Pinpoint the cell where the given text exists, returning its (X, Y) midpoint coordinate. 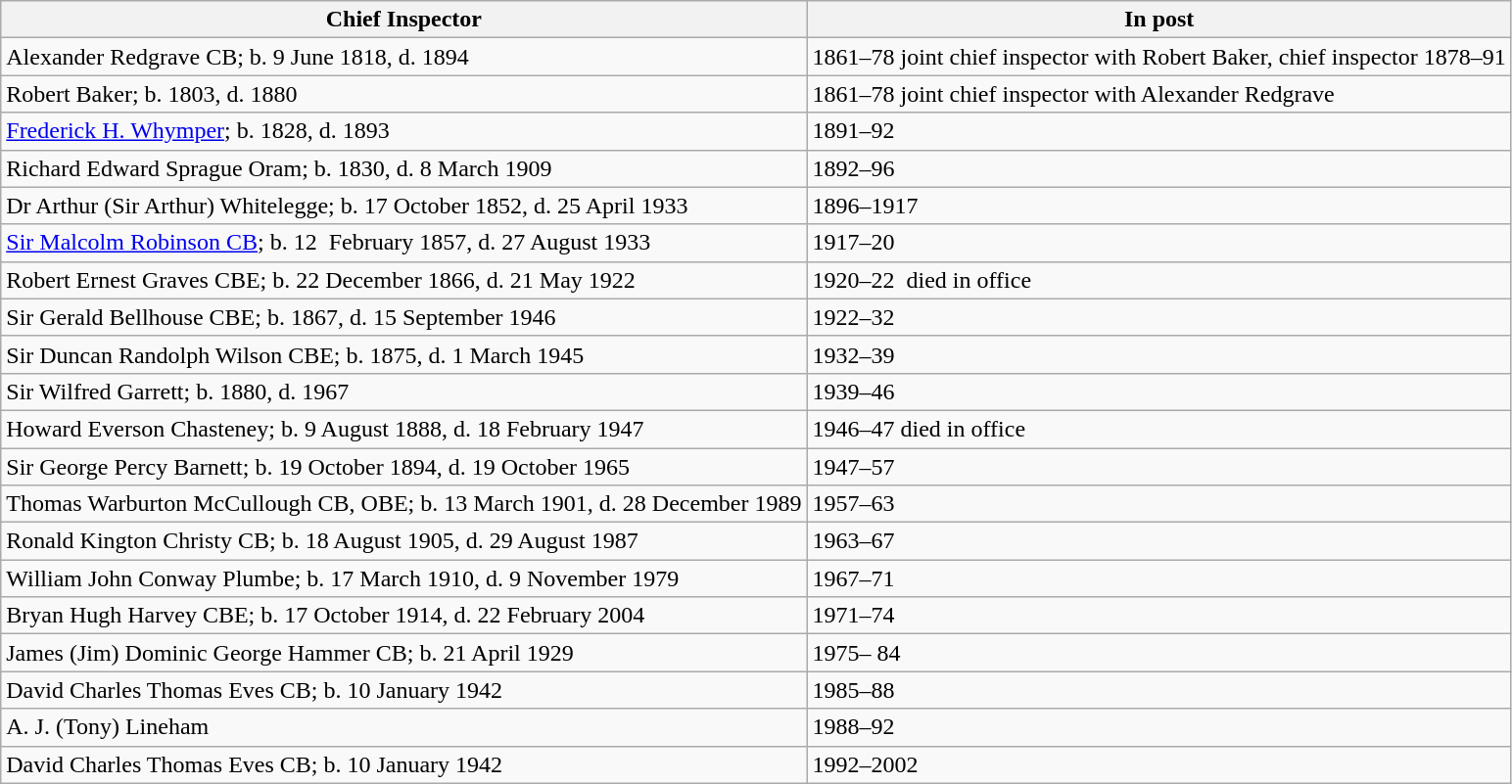
1946–47 died in office (1159, 429)
1861–78 joint chief inspector with Robert Baker, chief inspector 1878–91 (1159, 57)
1861–78 joint chief inspector with Alexander Redgrave (1159, 94)
1891–92 (1159, 131)
William John Conway Plumbe; b. 17 March 1910, d. 9 November 1979 (403, 578)
1988–92 (1159, 727)
Frederick H. Whymper; b. 1828, d. 1893 (403, 131)
A. J. (Tony) Lineham (403, 727)
Robert Ernest Graves CBE; b. 22 December 1866, d. 21 May 1922 (403, 280)
1967–71 (1159, 578)
1932–39 (1159, 354)
Sir Wilfred Garrett; b. 1880, d. 1967 (403, 392)
Richard Edward Sprague Oram; b. 1830, d. 8 March 1909 (403, 168)
Alexander Redgrave CB; b. 9 June 1818, d. 1894 (403, 57)
1947–57 (1159, 467)
Sir Malcolm Robinson CB; b. 12 February 1857, d. 27 August 1933 (403, 243)
1892–96 (1159, 168)
Thomas Warburton McCullough CB, OBE; b. 13 March 1901, d. 28 December 1989 (403, 504)
1920–22 died in office (1159, 280)
Howard Everson Chasteney; b. 9 August 1888, d. 18 February 1947 (403, 429)
In post (1159, 20)
Sir Gerald Bellhouse CBE; b. 1867, d. 15 September 1946 (403, 317)
1917–20 (1159, 243)
Chief Inspector (403, 20)
Sir George Percy Barnett; b. 19 October 1894, d. 19 October 1965 (403, 467)
1992–2002 (1159, 764)
1971–74 (1159, 616)
1975– 84 (1159, 653)
1963–67 (1159, 541)
1922–32 (1159, 317)
Robert Baker; b. 1803, d. 1880 (403, 94)
1957–63 (1159, 504)
1985–88 (1159, 690)
James (Jim) Dominic George Hammer CB; b. 21 April 1929 (403, 653)
Ronald Kington Christy CB; b. 18 August 1905, d. 29 August 1987 (403, 541)
1939–46 (1159, 392)
1896–1917 (1159, 206)
Sir Duncan Randolph Wilson CBE; b. 1875, d. 1 March 1945 (403, 354)
Dr Arthur (Sir Arthur) Whitelegge; b. 17 October 1852, d. 25 April 1933 (403, 206)
Bryan Hugh Harvey CBE; b. 17 October 1914, d. 22 February 2004 (403, 616)
